Detect which cell encompasses the target text, then output its (X, Y) center coordinate. 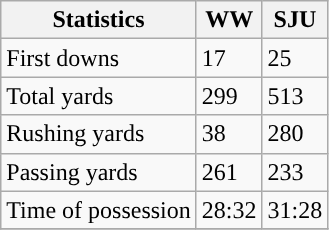
Statistics (99, 20)
First downs (99, 58)
28:32 (229, 210)
SJU (295, 20)
280 (295, 134)
Time of possession (99, 210)
WW (229, 20)
Passing yards (99, 172)
Rushing yards (99, 134)
25 (295, 58)
Total yards (99, 96)
17 (229, 58)
261 (229, 172)
38 (229, 134)
513 (295, 96)
233 (295, 172)
31:28 (295, 210)
299 (229, 96)
